Search for the cell housing the specified text and yield its [x, y] center coordinate. 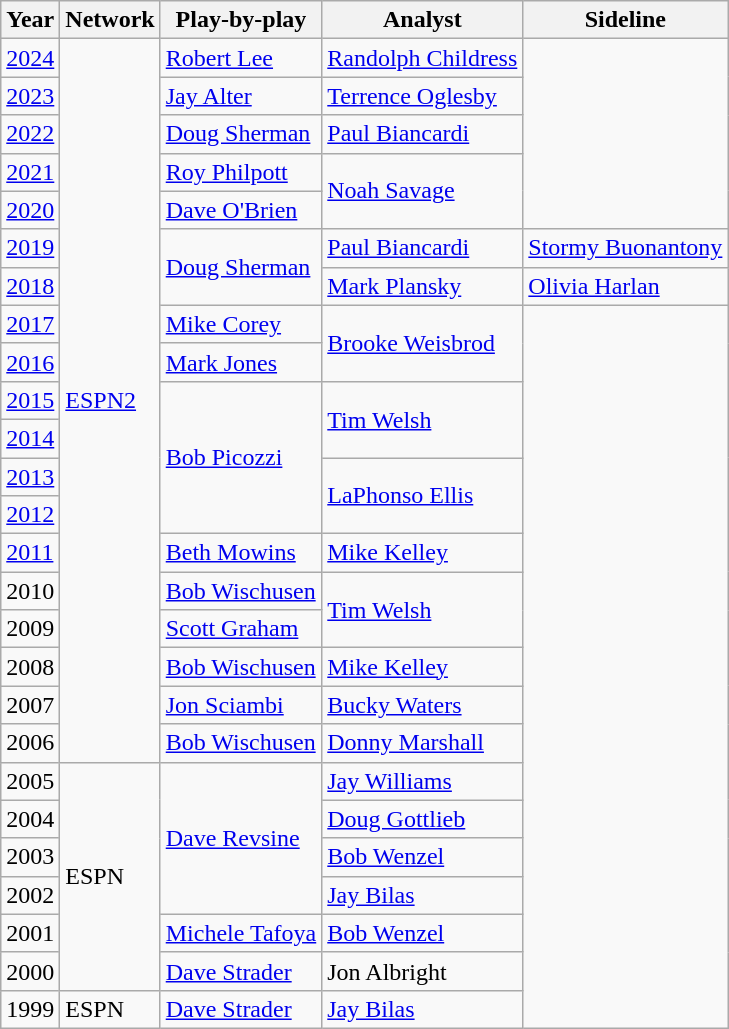
Stormy Buonantony [626, 248]
2021 [30, 172]
2023 [30, 96]
2015 [30, 400]
2008 [30, 667]
Donny Marshall [422, 743]
2014 [30, 438]
Noah Savage [422, 191]
2020 [30, 210]
2002 [30, 895]
Network [110, 20]
Jon Sciambi [241, 705]
Mark Plansky [422, 286]
2007 [30, 705]
2016 [30, 362]
Analyst [422, 20]
2005 [30, 781]
2004 [30, 819]
Play-by-play [241, 20]
2003 [30, 857]
Bob Picozzi [241, 457]
Mark Jones [241, 362]
Sideline [626, 20]
Doug Gottlieb [422, 819]
2010 [30, 591]
Year [30, 20]
Jay Williams [422, 781]
2012 [30, 515]
LaPhonso Ellis [422, 496]
Roy Philpott [241, 172]
2000 [30, 971]
Scott Graham [241, 629]
2013 [30, 477]
2024 [30, 58]
2011 [30, 553]
2018 [30, 286]
ESPN2 [110, 400]
Jon Albright [422, 971]
Brooke Weisbrod [422, 343]
1999 [30, 1009]
Bucky Waters [422, 705]
2006 [30, 743]
Terrence Oglesby [422, 96]
Olivia Harlan [626, 286]
Randolph Childress [422, 58]
2019 [30, 248]
2017 [30, 324]
2001 [30, 933]
Beth Mowins [241, 553]
Jay Alter [241, 96]
Mike Corey [241, 324]
Dave Revsine [241, 838]
Robert Lee [241, 58]
Michele Tafoya [241, 933]
2022 [30, 134]
Dave O'Brien [241, 210]
2009 [30, 629]
